Determine the (X, Y) coordinate at the center of the cell enclosing the given text.  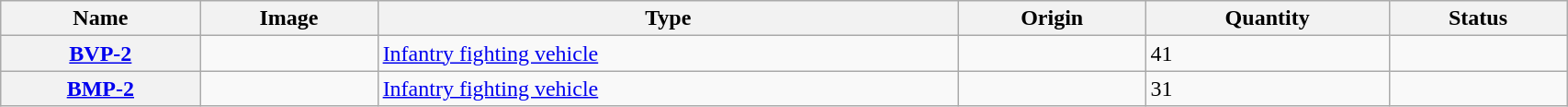
41 (1268, 53)
Name (101, 18)
BMP-2 (101, 89)
Status (1477, 18)
Quantity (1268, 18)
BVP-2 (101, 53)
31 (1268, 89)
Type (668, 18)
Origin (1052, 18)
Image (288, 18)
